Identify which cell holds the provided text, then report its [X, Y] central coordinate. 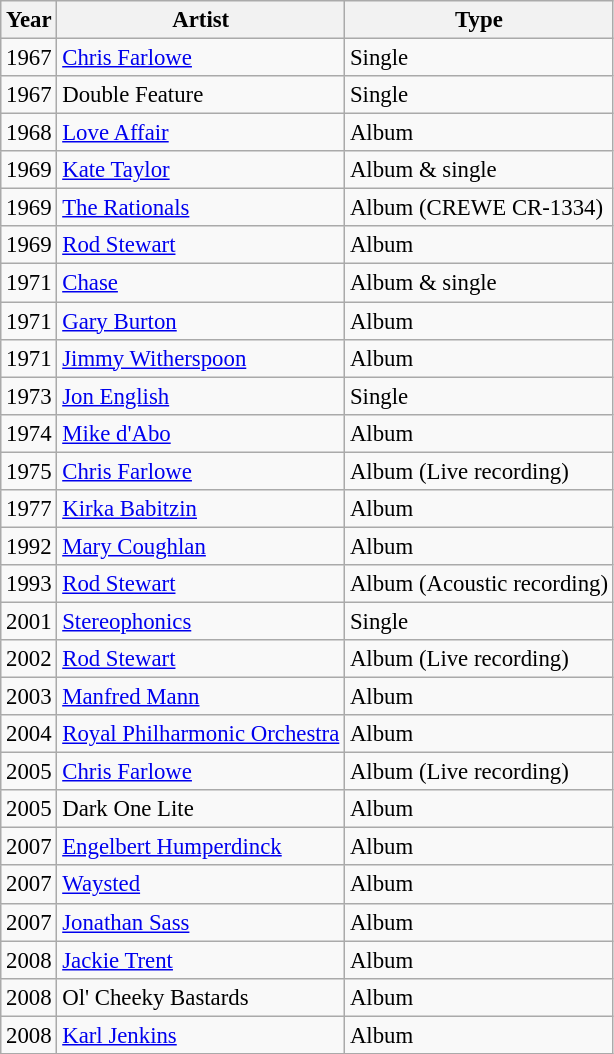
Mary Coughlan [201, 546]
1968 [29, 133]
Album (CREWE CR-1334) [480, 208]
1974 [29, 433]
Jimmy Witherspoon [201, 358]
Gary Burton [201, 321]
Kate Taylor [201, 170]
1993 [29, 584]
Dark One Lite [201, 809]
Karl Jenkins [201, 1035]
Waysted [201, 885]
Artist [201, 20]
Ol' Cheeky Bastards [201, 997]
Chase [201, 283]
Love Affair [201, 133]
2003 [29, 697]
Jackie Trent [201, 960]
Stereophonics [201, 621]
2001 [29, 621]
Manfred Mann [201, 697]
Jon English [201, 396]
Kirka Babitzin [201, 509]
2002 [29, 659]
1973 [29, 396]
Jonathan Sass [201, 922]
Year [29, 20]
1992 [29, 546]
Engelbert Humperdinck [201, 847]
Album (Acoustic recording) [480, 584]
1977 [29, 509]
The Rationals [201, 208]
Type [480, 20]
Mike d'Abo [201, 433]
Royal Philharmonic Orchestra [201, 734]
1975 [29, 471]
Double Feature [201, 95]
2004 [29, 734]
